Pinpoint the cell where the given text exists, returning its (X, Y) midpoint coordinate. 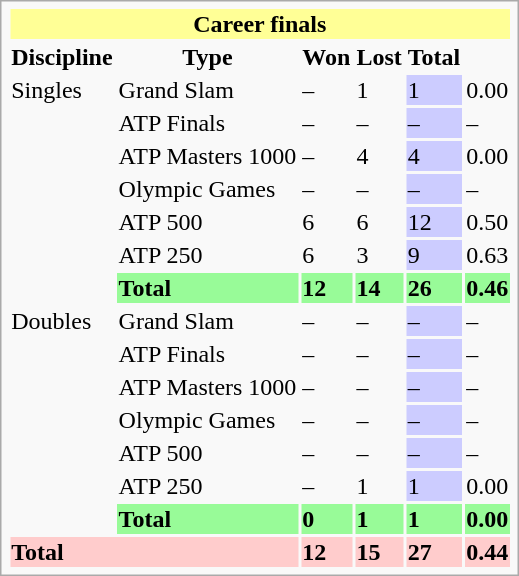
Singles (62, 189)
0.44 (488, 552)
9 (434, 255)
14 (379, 288)
Lost (379, 57)
26 (434, 288)
0.63 (488, 255)
Career finals (260, 24)
15 (379, 552)
Type (208, 57)
0 (326, 519)
27 (434, 552)
0.46 (488, 288)
3 (379, 255)
0.50 (488, 222)
Won (326, 57)
Doubles (62, 420)
Discipline (62, 57)
